Capture the cell that displays the provided text and extract its (X, Y) central coordinate. 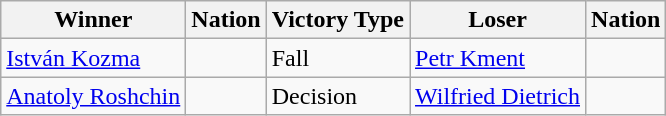
István Kozma (94, 58)
Petr Kment (498, 58)
Decision (338, 96)
Anatoly Roshchin (94, 96)
Loser (498, 20)
Fall (338, 58)
Wilfried Dietrich (498, 96)
Winner (94, 20)
Victory Type (338, 20)
